Capture the cell that displays the provided text and extract its [x, y] central coordinate. 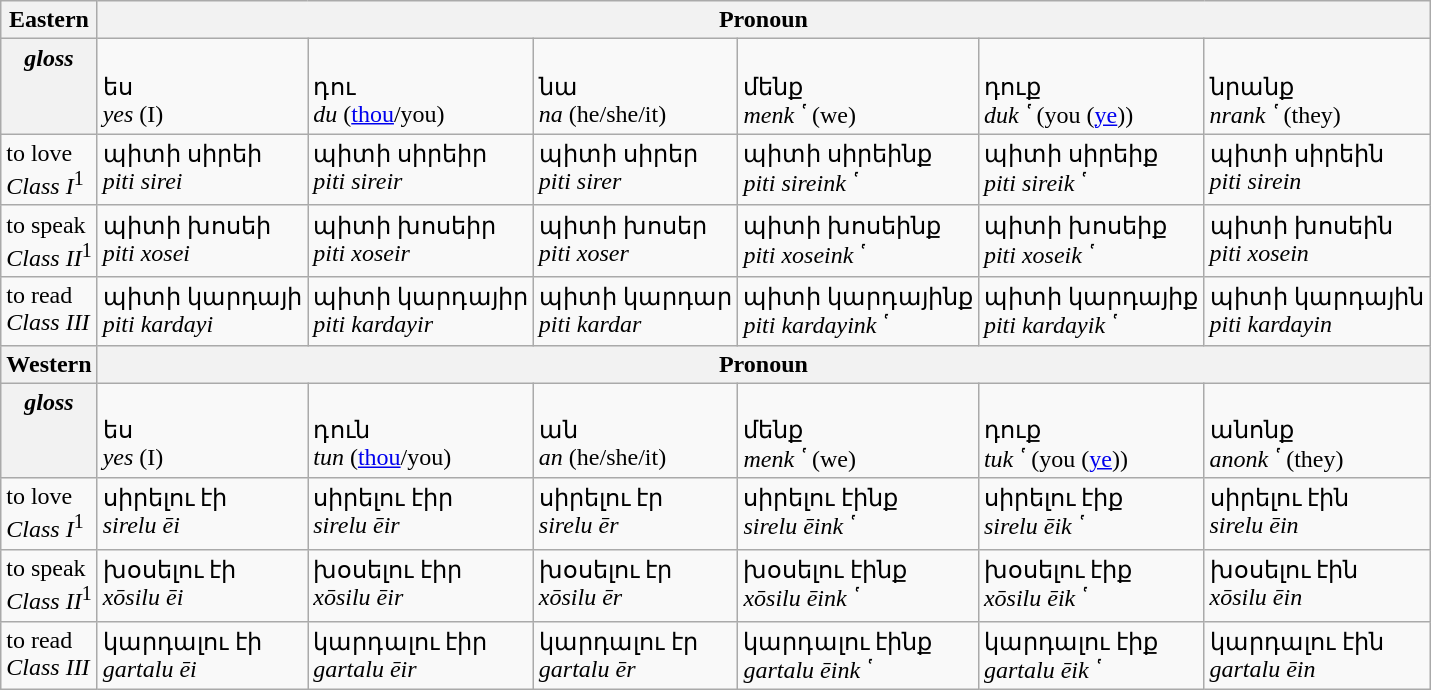
կարդալու էիքgartalu ēik῾ [1091, 655]
դուքduk῾ (you (ye)) [1091, 86]
սիրելու էինքsirelu ēink῾ [858, 514]
պիտի կարդայիpiti kardayi [202, 311]
պիտի խոսեիpiti xosei [202, 241]
պիտի խոսեիքpiti xoseik῾ [1091, 241]
պիտի սիրեիքpiti sireik῾ [1091, 170]
խօսելու էրxōsilu ēr [636, 586]
կարդալու էինgartalu ēin [1317, 655]
դուdu (thou/you) [421, 86]
կարդալու էիրgartalu ēir [421, 655]
Eastern [49, 20]
խօսելու էիրxōsilu ēir [421, 586]
պիտի խոսեինքpiti xoseink῾ [858, 241]
պիտի կարդայինքpiti kardayink῾ [858, 311]
սիրելու էինsirelu ēin [1317, 514]
պիտի կարդայինpiti kardayin [1317, 311]
պիտի կարդայիքpiti kardayik῾ [1091, 311]
անոնքanonk῾ (they) [1317, 430]
անan (he/she/it) [636, 430]
խօսելու էիքxōsilu ēik῾ [1091, 586]
պիտի կարդայիրpiti kardayir [421, 311]
խօսելու էինքxōsilu ēink῾ [858, 586]
սիրելու էիsirelu ēi [202, 514]
խօսելու էինxōsilu ēin [1317, 586]
պիտի խոսեիրpiti xoseir [421, 241]
պիտի սիրեինքpiti sireink῾ [858, 170]
պիտի սիրեիրpiti sireir [421, 170]
պիտի սիրեինpiti sirein [1317, 170]
պիտի կարդարpiti kardar [636, 311]
սիրելու էիրsirelu ēir [421, 514]
սիրելու էիքsirelu ēik῾ [1091, 514]
պիտի սիրերpiti sirer [636, 170]
պիտի խոսերpiti xoser [636, 241]
պիտի խոսեինpiti xosein [1317, 241]
կարդալու էինքgartalu ēink῾ [858, 655]
կարդալու էիgartalu ēi [202, 655]
դուքtuk῾ (you (ye)) [1091, 430]
սիրելու էրsirelu ēr [636, 514]
նաna (he/she/it) [636, 86]
կարդալու էրgartalu ēr [636, 655]
խօսելու էիxōsilu ēi [202, 586]
Western [49, 364]
դունtun (thou/you) [421, 430]
նրանքnrank῾ (they) [1317, 86]
պիտի սիրեիpiti sirei [202, 170]
